Search for the cell housing the specified text and yield its [X, Y] center coordinate. 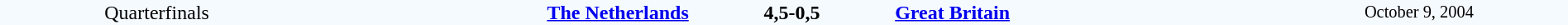
Great Britain [1082, 12]
The Netherlands [501, 12]
October 9, 2004 [1419, 12]
Quarterfinals [157, 12]
4,5-0,5 [791, 12]
